Scan for the cell matching the given text and deliver its [x, y] coordinate at center. 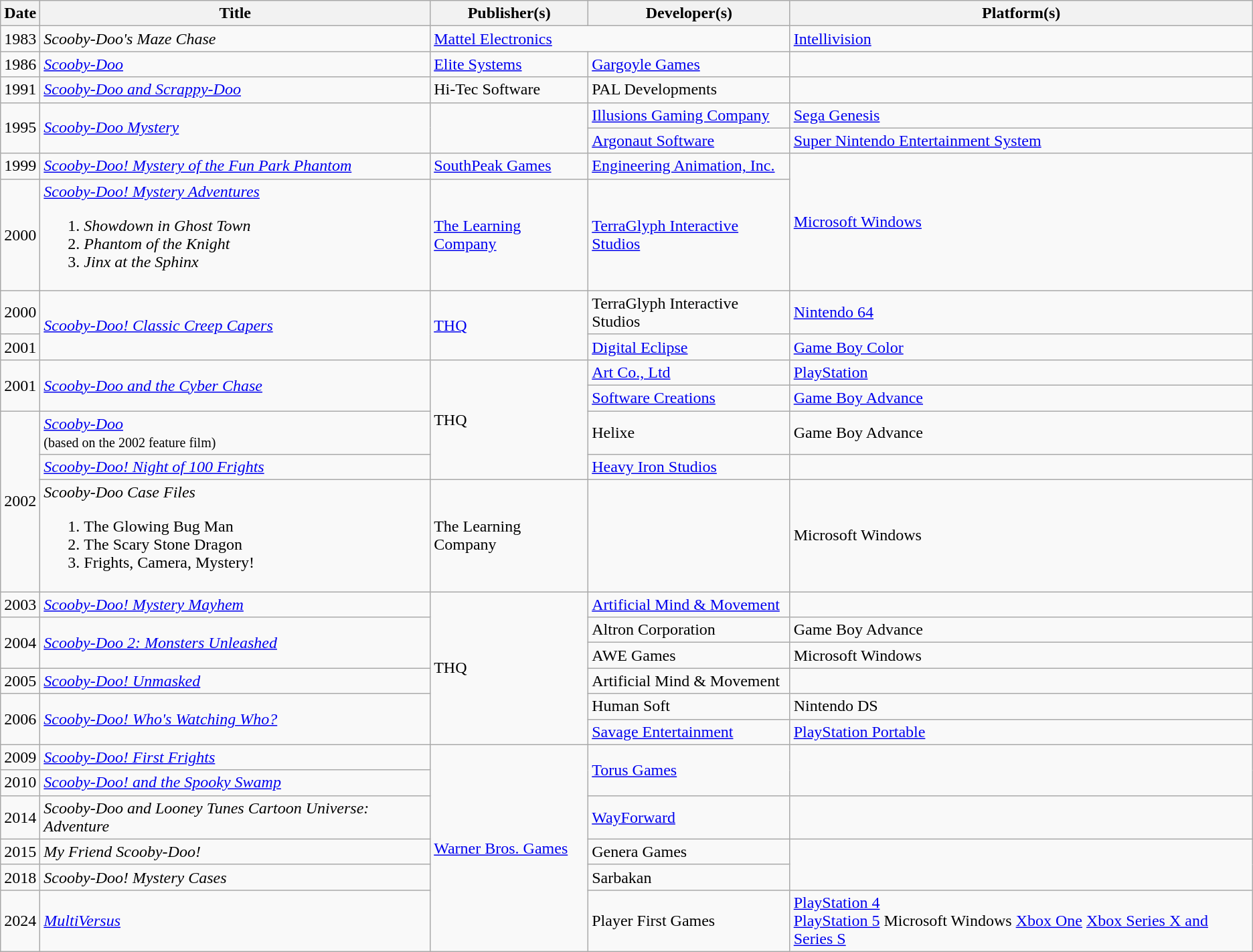
Software Creations [689, 398]
Scooby-Doo and Scrappy-Doo [236, 90]
Game Boy Color [1021, 347]
Savage Entertainment [689, 732]
MultiVersus [236, 921]
Super Nintendo Entertainment System [1021, 141]
Scooby-Doo Case FilesThe Glowing Bug ManThe Scary Stone DragonFrights, Camera, Mystery! [236, 536]
Scooby-Doo and Looney Tunes Cartoon Universe: Adventure [236, 817]
2009 [20, 757]
PlayStation 4PlayStation 5 Microsoft Windows Xbox One Xbox Series X and Series S [1021, 921]
2005 [20, 681]
Human Soft [689, 706]
Altron Corporation [689, 630]
2018 [20, 877]
2004 [20, 643]
Torus Games [689, 770]
Scooby-Doo(based on the 2002 feature film) [236, 432]
My Friend Scooby-Doo! [236, 852]
Hi-Tec Software [509, 90]
1991 [20, 90]
PAL Developments [689, 90]
2002 [20, 501]
WayForward [689, 817]
Mattel Electronics [610, 39]
Scooby-Doo 2: Monsters Unleashed [236, 643]
Platform(s) [1021, 13]
Scooby-Doo! Mystery Mayhem [236, 605]
Scooby-Doo! Mystery of the Fun Park Phantom [236, 166]
Scooby-Doo! First Frights [236, 757]
Scooby-Doo's Maze Chase [236, 39]
Sega Genesis [1021, 115]
Scooby-Doo! Night of 100 Frights [236, 467]
PlayStation Portable [1021, 732]
Heavy Iron Studios [689, 467]
1983 [20, 39]
2024 [20, 921]
Scooby-Doo! Unmasked [236, 681]
Gargoyle Games [689, 64]
Scooby-Doo! Mystery AdventuresShowdown in Ghost TownPhantom of the KnightJinx at the Sphinx [236, 234]
Illusions Gaming Company [689, 115]
2003 [20, 605]
1999 [20, 166]
Nintendo DS [1021, 706]
Scooby-Doo! and the Spooky Swamp [236, 783]
2014 [20, 817]
Scooby-Doo and the Cyber Chase [236, 385]
Nintendo 64 [1021, 312]
Scooby-Doo Mystery [236, 128]
2006 [20, 719]
Intellivision [1021, 39]
Elite Systems [509, 64]
Warner Bros. Games [509, 848]
Digital Eclipse [689, 347]
Scooby-Doo! Classic Creep Capers [236, 325]
Player First Games [689, 921]
Helixe [689, 432]
Date [20, 13]
Developer(s) [689, 13]
Genera Games [689, 852]
1995 [20, 128]
Scooby-Doo [236, 64]
Publisher(s) [509, 13]
Sarbakan [689, 877]
Art Co., Ltd [689, 372]
AWE Games [689, 655]
PlayStation [1021, 372]
SouthPeak Games [509, 166]
Scooby-Doo! Who's Watching Who? [236, 719]
Engineering Animation, Inc. [689, 166]
Title [236, 13]
Scooby-Doo! Mystery Cases [236, 877]
Argonaut Software [689, 141]
1986 [20, 64]
2010 [20, 783]
2015 [20, 852]
